Return [x, y] of the center of cell containing provided text 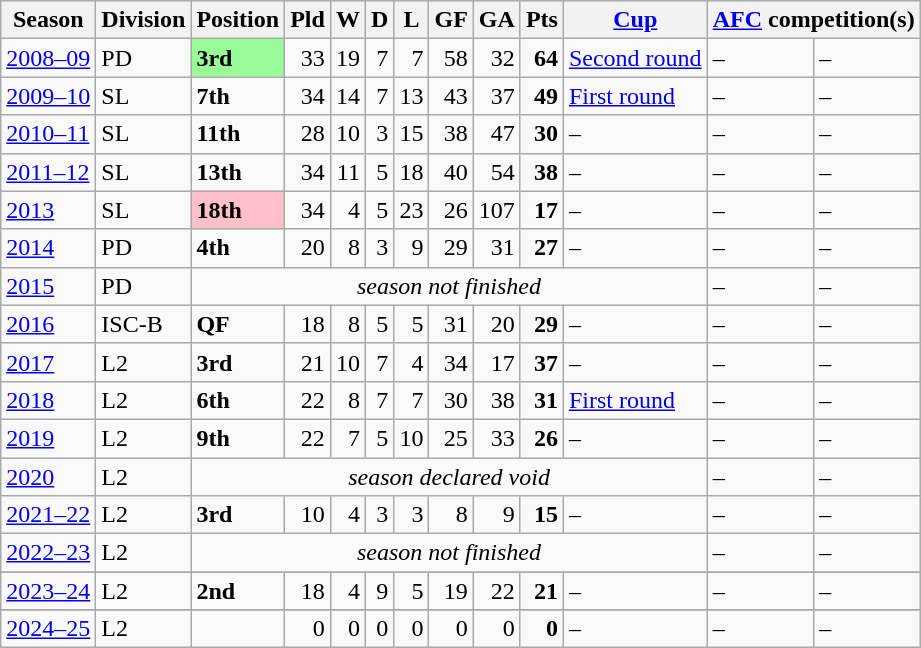
2020 [48, 477]
13th [238, 172]
2nd [238, 591]
L [412, 20]
GF [451, 20]
107 [496, 210]
2016 [48, 324]
W [348, 20]
28 [308, 134]
Pts [542, 20]
2019 [48, 438]
2017 [48, 362]
2022–23 [48, 553]
season declared void [449, 477]
QF [238, 324]
58 [451, 58]
27 [542, 248]
54 [496, 172]
18th [238, 210]
7th [238, 96]
D [379, 20]
GA [496, 20]
ISC-B [144, 324]
49 [542, 96]
Second round [635, 58]
2014 [48, 248]
Position [238, 20]
2008–09 [48, 58]
Season [48, 20]
2015 [48, 286]
23 [412, 210]
64 [542, 58]
2011–12 [48, 172]
11 [348, 172]
2023–24 [48, 591]
13 [412, 96]
32 [496, 58]
2021–22 [48, 515]
Cup [635, 20]
2013 [48, 210]
2009–10 [48, 96]
Division [144, 20]
14 [348, 96]
11th [238, 134]
4th [238, 248]
Pld [308, 20]
AFC competition(s) [814, 20]
2024–25 [48, 629]
6th [238, 400]
25 [451, 438]
2018 [48, 400]
9th [238, 438]
2010–11 [48, 134]
40 [451, 172]
43 [451, 96]
47 [496, 134]
